Detect which cell encompasses the target text, then output its (x, y) center coordinate. 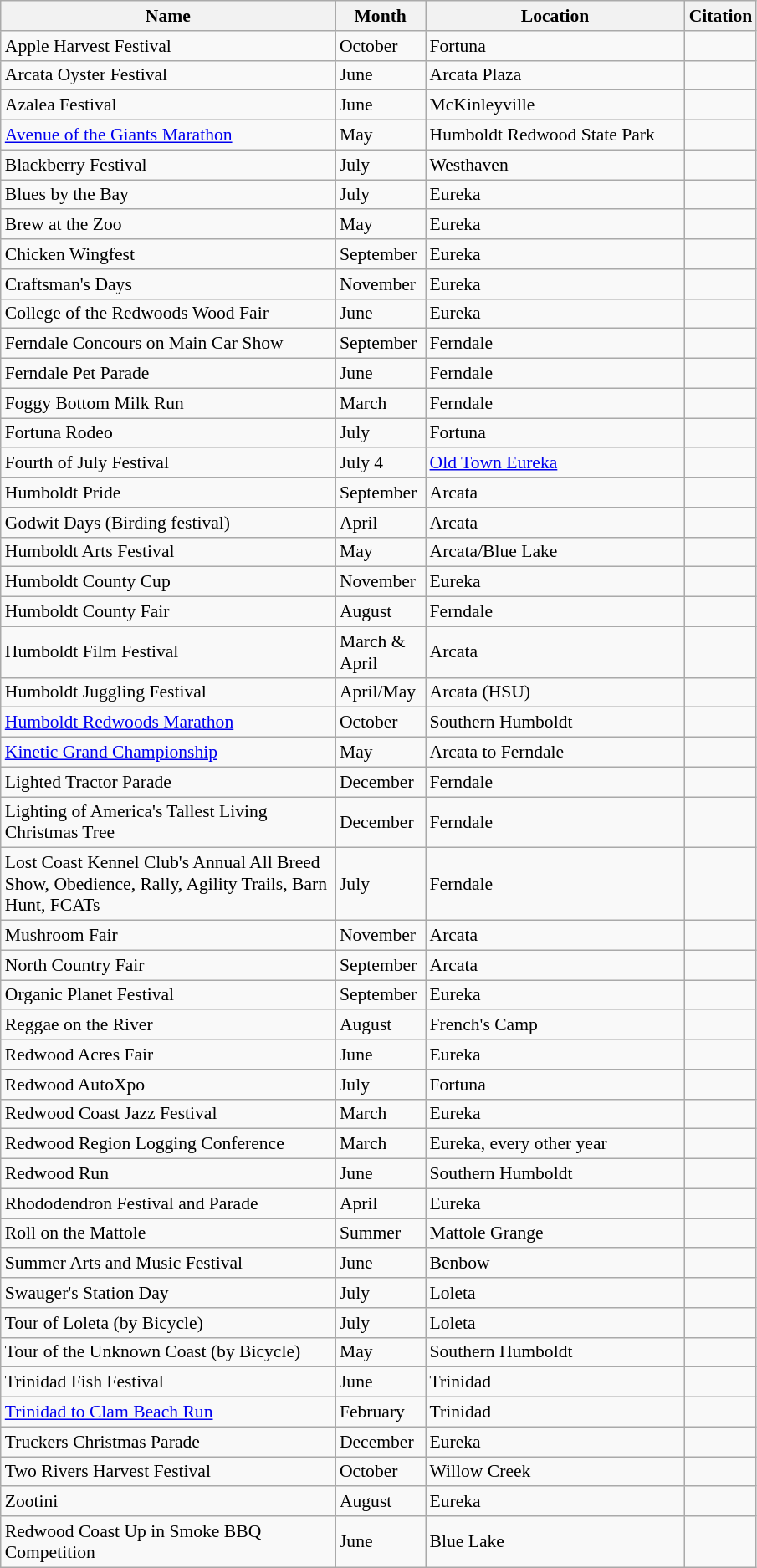
Eureka, every other year (555, 1144)
Apple Harvest Festival (168, 46)
Location (555, 16)
Trinidad to Clam Beach Run (168, 1412)
Chicken Wingfest (168, 254)
Truckers Christmas Parade (168, 1442)
Godwit Days (Birding festival) (168, 523)
Swauger's Station Day (168, 1293)
Redwood Run (168, 1174)
Redwood Coast Up in Smoke BBQ Competition (168, 1542)
Kinetic Grand Championship (168, 753)
Mushroom Fair (168, 936)
Humboldt Film Festival (168, 652)
Humboldt Juggling Festival (168, 692)
Redwood AutoXpo (168, 1085)
Humboldt Arts Festival (168, 552)
Two Rivers Harvest Festival (168, 1472)
Ferndale Pet Parade (168, 374)
Citation (721, 16)
Humboldt County Fair (168, 612)
Lighting of America's Tallest Living Christmas Tree (168, 823)
Blues by the Bay (168, 195)
Name (168, 16)
Blue Lake (555, 1542)
Arcata Plaza (555, 75)
Blackberry Festival (168, 165)
Summer Arts and Music Festival (168, 1264)
Brew at the Zoo (168, 225)
Tour of Loleta (by Bicycle) (168, 1323)
Fourth of July Festival (168, 463)
July 4 (381, 463)
McKinleyville (555, 105)
Fortuna Rodeo (168, 433)
Humboldt Pride (168, 493)
North Country Fair (168, 965)
April/May (381, 692)
Willow Creek (555, 1472)
College of the Redwoods Wood Fair (168, 314)
Reggae on the River (168, 1025)
Avenue of the Giants Marathon (168, 135)
Lost Coast Kennel Club's Annual All Breed Show, Obedience, Rally, Agility Trails, Barn Hunt, FCATs (168, 885)
Arcata/Blue Lake (555, 552)
Mattole Grange (555, 1233)
Arcata (HSU) (555, 692)
Craftsman's Days (168, 284)
Humboldt Redwood State Park (555, 135)
Foggy Bottom Milk Run (168, 403)
March & April (381, 652)
Redwood Region Logging Conference (168, 1144)
French's Camp (555, 1025)
Humboldt County Cup (168, 582)
Arcata Oyster Festival (168, 75)
Summer (381, 1233)
Humboldt Redwoods Marathon (168, 723)
Arcata to Ferndale (555, 753)
Redwood Coast Jazz Festival (168, 1114)
Lighted Tractor Parade (168, 782)
February (381, 1412)
Redwood Acres Fair (168, 1055)
Tour of the Unknown Coast (by Bicycle) (168, 1352)
Roll on the Mattole (168, 1233)
Rhododendron Festival and Parade (168, 1203)
Zootini (168, 1502)
Westhaven (555, 165)
Organic Planet Festival (168, 995)
Month (381, 16)
Azalea Festival (168, 105)
Benbow (555, 1264)
Ferndale Concours on Main Car Show (168, 344)
Trinidad Fish Festival (168, 1382)
Old Town Eureka (555, 463)
